Locate the cell with the specified text and output its [X, Y] center coordinate. 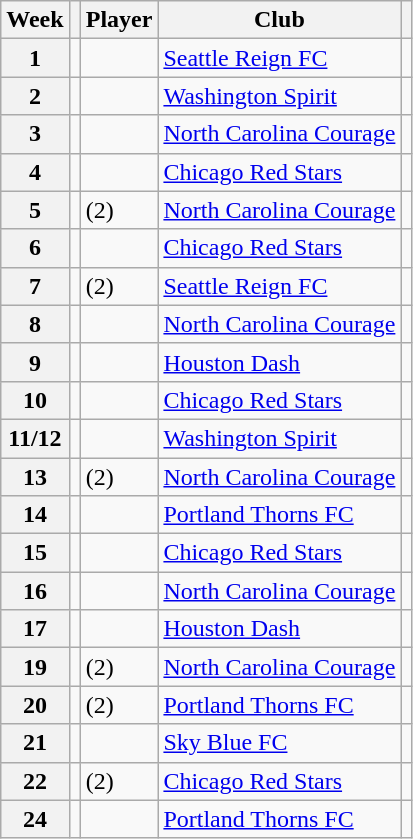
6 [35, 248]
24 [35, 819]
13 [35, 477]
Club [280, 20]
8 [35, 324]
9 [35, 362]
11/12 [35, 438]
Player [119, 20]
15 [35, 553]
3 [35, 134]
Week [35, 20]
19 [35, 667]
4 [35, 172]
20 [35, 705]
21 [35, 743]
Sky Blue FC [280, 743]
17 [35, 629]
7 [35, 286]
10 [35, 400]
16 [35, 591]
1 [35, 58]
5 [35, 210]
14 [35, 515]
2 [35, 96]
22 [35, 781]
